For the text-containing cell, return its midpoint in [X, Y] coordinate format. 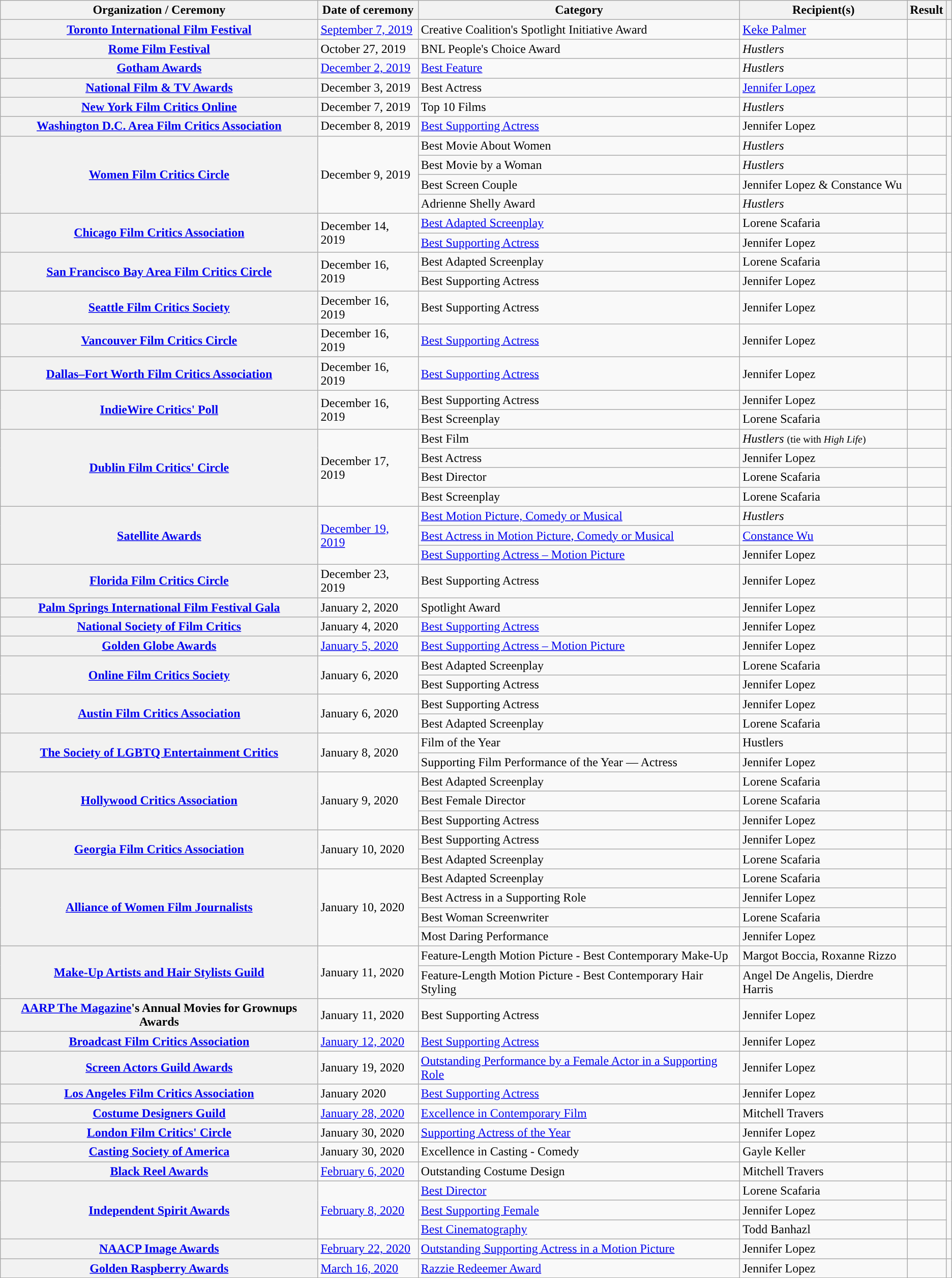
Best Movie by a Woman [579, 165]
Constance Wu [824, 535]
December 19, 2019 [368, 535]
Film of the Year [579, 743]
Georgia Film Critics Association [159, 849]
Gayle Keller [824, 1152]
IndieWire Critics' Poll [159, 410]
Keke Palmer [824, 30]
Chicago Film Critics Association [159, 233]
Online Film Critics Society [159, 675]
Florida Film Critics Circle [159, 581]
Supporting Actress of the Year [579, 1132]
February 22, 2020 [368, 1248]
Austin Film Critics Association [159, 714]
Seattle Film Critics Society [159, 307]
Most Daring Performance [579, 937]
Result [927, 10]
Black Reel Awards [159, 1171]
Costume Designers Guild [159, 1113]
Outstanding Costume Design [579, 1171]
January 12, 2020 [368, 1041]
October 27, 2019 [368, 49]
Excellence in Casting - Comedy [579, 1152]
February 6, 2020 [368, 1171]
Outstanding Performance by a Female Actor in a Supporting Role [579, 1067]
Best Woman Screenwriter [579, 917]
Women Film Critics Circle [159, 175]
Top 10 Films [579, 107]
Outstanding Supporting Actress in a Motion Picture [579, 1248]
Spotlight Award [579, 607]
Washington D.C. Area Film Critics Association [159, 126]
January 9, 2020 [368, 801]
Best Film [579, 439]
December 17, 2019 [368, 468]
January 5, 2020 [368, 646]
Golden Raspberry Awards [159, 1268]
Vancouver Film Critics Circle [159, 341]
Best Supporting Female [579, 1210]
Recipient(s) [824, 10]
Toronto International Film Festival [159, 30]
December 3, 2019 [368, 88]
San Francisco Bay Area Film Critics Circle [159, 272]
Adrienne Shelly Award [579, 204]
National Society of Film Critics [159, 627]
Broadcast Film Critics Association [159, 1041]
December 23, 2019 [368, 581]
Date of ceremony [368, 10]
AARP The Magazine's Annual Movies for Grownups Awards [159, 1015]
Best Screen Couple [579, 184]
Palm Springs International Film Festival Gala [159, 607]
Los Angeles Film Critics Association [159, 1094]
Best Movie About Women [579, 146]
Alliance of Women Film Journalists [159, 907]
January 19, 2020 [368, 1067]
Organization / Ceremony [159, 10]
Screen Actors Guild Awards [159, 1067]
Hollywood Critics Association [159, 801]
Todd Banhazl [824, 1229]
London Film Critics' Circle [159, 1132]
December 9, 2019 [368, 175]
Casting Society of America [159, 1152]
National Film & TV Awards [159, 88]
The Society of LGBTQ Entertainment Critics [159, 752]
January 8, 2020 [368, 752]
Hustlers (tie with High Life) [824, 439]
March 16, 2020 [368, 1268]
January 28, 2020 [368, 1113]
New York Film Critics Online [159, 107]
Best Female Director [579, 801]
December 2, 2019 [368, 68]
Feature-Length Motion Picture - Best Contemporary Make-Up [579, 956]
Creative Coalition's Spotlight Initiative Award [579, 30]
Best Actress in a Supporting Role [579, 897]
Dallas–Fort Worth Film Critics Association [159, 373]
Independent Spirit Awards [159, 1210]
Best Actress in Motion Picture, Comedy or Musical [579, 535]
December 14, 2019 [368, 233]
Satellite Awards [159, 535]
Rome Film Festival [159, 49]
Category [579, 10]
Margot Boccia, Roxanne Rizzo [824, 956]
February 8, 2020 [368, 1210]
Golden Globe Awards [159, 646]
Gotham Awards [159, 68]
Feature-Length Motion Picture - Best Contemporary Hair Styling [579, 982]
Jennifer Lopez & Constance Wu [824, 184]
January 2020 [368, 1094]
September 7, 2019 [368, 30]
Dublin Film Critics' Circle [159, 468]
Razzie Redeemer Award [579, 1268]
Make-Up Artists and Hair Stylists Guild [159, 973]
Best Motion Picture, Comedy or Musical [579, 516]
Supporting Film Performance of the Year — Actress [579, 762]
NAACP Image Awards [159, 1248]
January 4, 2020 [368, 627]
BNL People's Choice Award [579, 49]
Best Cinematography [579, 1229]
Excellence in Contemporary Film [579, 1113]
Best Feature [579, 68]
December 7, 2019 [368, 107]
January 2, 2020 [368, 607]
Angel De Angelis, Dierdre Harris [824, 982]
December 8, 2019 [368, 126]
